Search for the cell housing the specified text and yield its [x, y] center coordinate. 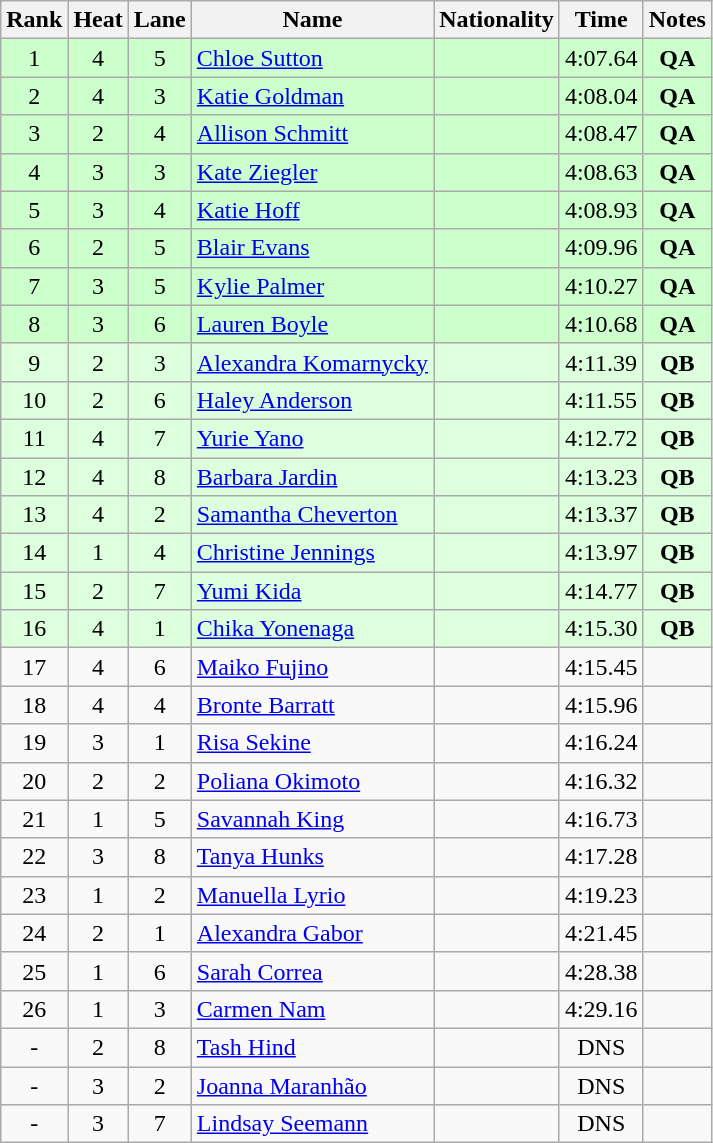
Name [312, 20]
20 [34, 781]
21 [34, 819]
Kate Ziegler [312, 172]
4:28.38 [601, 971]
4:08.04 [601, 96]
12 [34, 477]
4:10.27 [601, 286]
17 [34, 667]
Katie Goldman [312, 96]
Katie Hoff [312, 210]
23 [34, 895]
16 [34, 629]
Rank [34, 20]
Bronte Barratt [312, 705]
4:11.39 [601, 362]
4:13.23 [601, 477]
Kylie Palmer [312, 286]
Lindsay Seemann [312, 1124]
Joanna Maranhão [312, 1085]
4:16.73 [601, 819]
Lauren Boyle [312, 324]
Manuella Lyrio [312, 895]
18 [34, 705]
Sarah Correa [312, 971]
4:08.93 [601, 210]
Samantha Cheverton [312, 515]
4:17.28 [601, 857]
4:19.23 [601, 895]
4:11.55 [601, 400]
4:10.68 [601, 324]
11 [34, 438]
Lane [160, 20]
Chloe Sutton [312, 58]
Christine Jennings [312, 553]
Savannah King [312, 819]
Time [601, 20]
Alexandra Komarnycky [312, 362]
22 [34, 857]
4:21.45 [601, 933]
Nationality [497, 20]
4:08.47 [601, 134]
13 [34, 515]
4:13.37 [601, 515]
4:15.30 [601, 629]
Blair Evans [312, 248]
25 [34, 971]
14 [34, 553]
Alexandra Gabor [312, 933]
Barbara Jardin [312, 477]
Tanya Hunks [312, 857]
4:09.96 [601, 248]
4:15.45 [601, 667]
15 [34, 591]
24 [34, 933]
9 [34, 362]
4:14.77 [601, 591]
Maiko Fujino [312, 667]
4:13.97 [601, 553]
Notes [677, 20]
19 [34, 743]
Risa Sekine [312, 743]
Carmen Nam [312, 1009]
Chika Yonenaga [312, 629]
Allison Schmitt [312, 134]
4:07.64 [601, 58]
Tash Hind [312, 1047]
Yurie Yano [312, 438]
4:29.16 [601, 1009]
Haley Anderson [312, 400]
Heat [98, 20]
Poliana Okimoto [312, 781]
4:15.96 [601, 705]
4:12.72 [601, 438]
10 [34, 400]
4:08.63 [601, 172]
Yumi Kida [312, 591]
26 [34, 1009]
4:16.32 [601, 781]
4:16.24 [601, 743]
